Provide the [X, Y] coordinate of the cell's center where the given text is located.  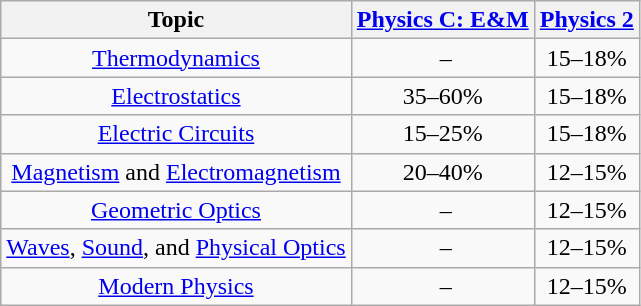
Topic [176, 20]
Magnetism and Electromagnetism [176, 172]
Waves, Sound, and Physical Optics [176, 248]
Thermodynamics [176, 58]
15–25% [442, 134]
Electric Circuits [176, 134]
Electrostatics [176, 96]
35–60% [442, 96]
Modern Physics [176, 286]
20–40% [442, 172]
Physics C: E&M [442, 20]
Physics 2 [586, 20]
Geometric Optics [176, 210]
